Pinpoint the cell where the given text exists, returning its [X, Y] midpoint coordinate. 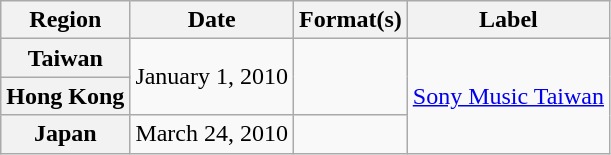
Japan [66, 134]
Label [508, 20]
January 1, 2010 [212, 77]
Region [66, 20]
Date [212, 20]
Sony Music Taiwan [508, 96]
Taiwan [66, 58]
Hong Kong [66, 96]
Format(s) [351, 20]
March 24, 2010 [212, 134]
